Determine the [x, y] coordinate at the center of the cell enclosing the given text.  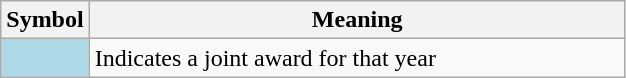
Indicates a joint award for that year [357, 58]
Symbol [45, 20]
Meaning [357, 20]
